Find where the given text appears and provide that cell's center as [x, y] coordinate. 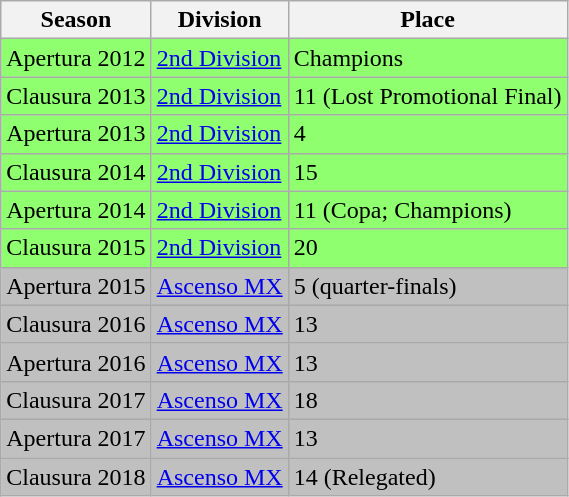
Apertura 2012 [76, 58]
11 (Copa; Champions) [428, 210]
Apertura 2014 [76, 210]
Clausura 2018 [76, 477]
Clausura 2016 [76, 324]
Champions [428, 58]
18 [428, 400]
5 (quarter-finals) [428, 286]
15 [428, 172]
Apertura 2013 [76, 134]
Clausura 2013 [76, 96]
Apertura 2015 [76, 286]
14 (Relegated) [428, 477]
Clausura 2015 [76, 248]
11 (Lost Promotional Final) [428, 96]
Clausura 2017 [76, 400]
Clausura 2014 [76, 172]
4 [428, 134]
Division [220, 20]
20 [428, 248]
Season [76, 20]
Apertura 2016 [76, 362]
Apertura 2017 [76, 438]
Place [428, 20]
